Extract the (X, Y) coordinate from the center of the cell holding the provided text.  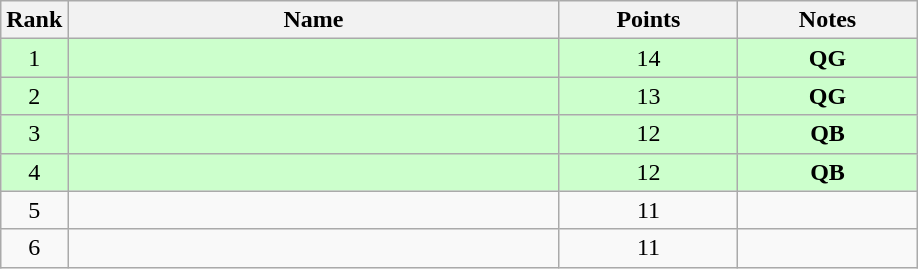
Name (314, 20)
5 (34, 210)
14 (648, 58)
6 (34, 248)
1 (34, 58)
4 (34, 172)
Rank (34, 20)
2 (34, 96)
3 (34, 134)
13 (648, 96)
Notes (828, 20)
Points (648, 20)
